Return (X, Y) of the center of cell containing provided text 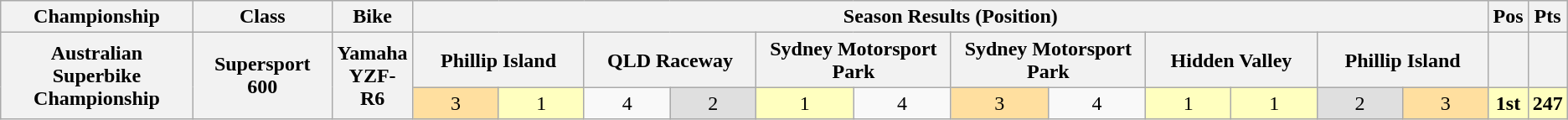
Class (262, 17)
Championship (97, 17)
Supersport 600 (262, 76)
247 (1548, 103)
1st (1508, 103)
Pts (1548, 17)
QLD Raceway (670, 60)
Yamaha YZF-R6 (372, 76)
Season Results (Position) (951, 17)
Hidden Valley (1231, 60)
Pos (1508, 17)
Bike (372, 17)
Australian Superbike Championship (97, 76)
